Return [x, y] of the center of cell containing provided text 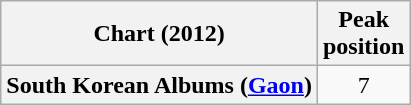
South Korean Albums (Gaon) [160, 85]
Chart (2012) [160, 34]
7 [363, 85]
Peakposition [363, 34]
